Extract the (x, y) coordinate from the center of the cell holding the provided text.  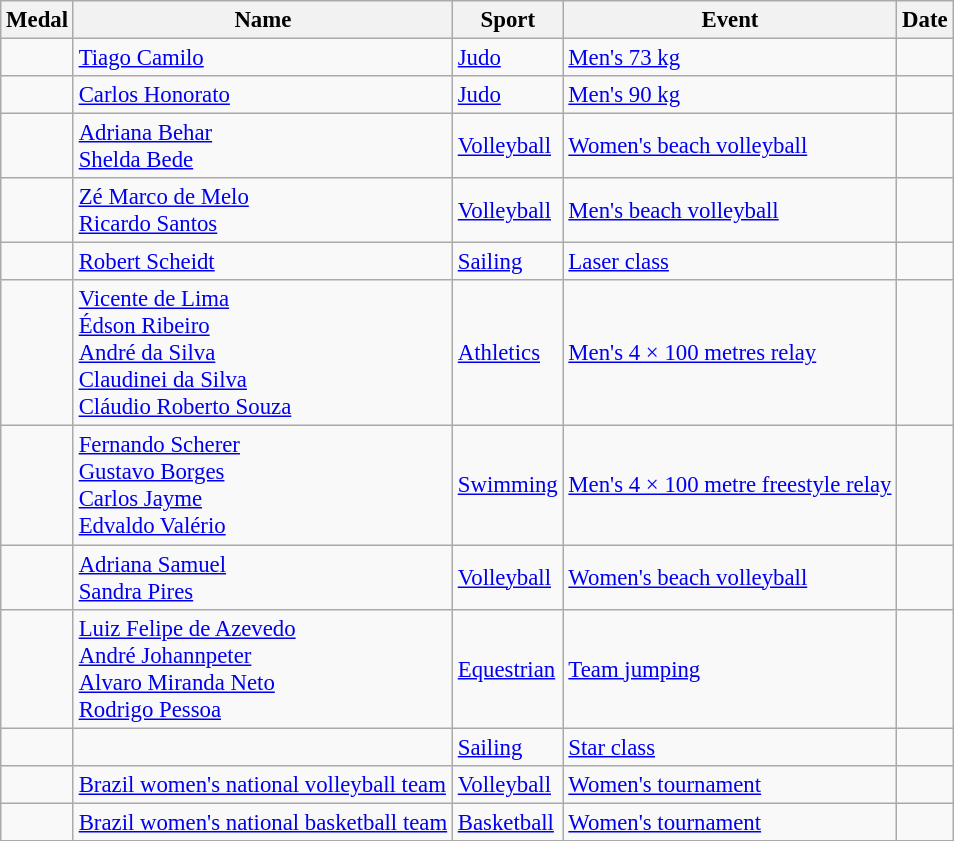
Date (925, 20)
Fernando SchererGustavo BorgesCarlos JaymeEdvaldo Valério (262, 486)
Tiago Camilo (262, 58)
Carlos Honorato (262, 95)
Men's 90 kg (730, 95)
Brazil women's national basketball team (262, 822)
Equestrian (508, 668)
Men's beach volleyball (730, 210)
Team jumping (730, 668)
Sport (508, 20)
Star class (730, 747)
Vicente de LimaÉdson RibeiroAndré da SilvaClaudinei da SilvaCláudio Roberto Souza (262, 353)
Luiz Felipe de AzevedoAndré JohannpeterAlvaro Miranda NetoRodrigo Pessoa (262, 668)
Laser class (730, 262)
Name (262, 20)
Adriana BeharShelda Bede (262, 146)
Adriana SamuelSandra Pires (262, 578)
Zé Marco de MeloRicardo Santos (262, 210)
Basketball (508, 822)
Medal (38, 20)
Men's 73 kg (730, 58)
Athletics (508, 353)
Event (730, 20)
Men's 4 × 100 metres relay (730, 353)
Brazil women's national volleyball team (262, 784)
Swimming (508, 486)
Men's 4 × 100 metre freestyle relay (730, 486)
Robert Scheidt (262, 262)
